Find where the given text appears and provide that cell's center as (x, y) coordinate. 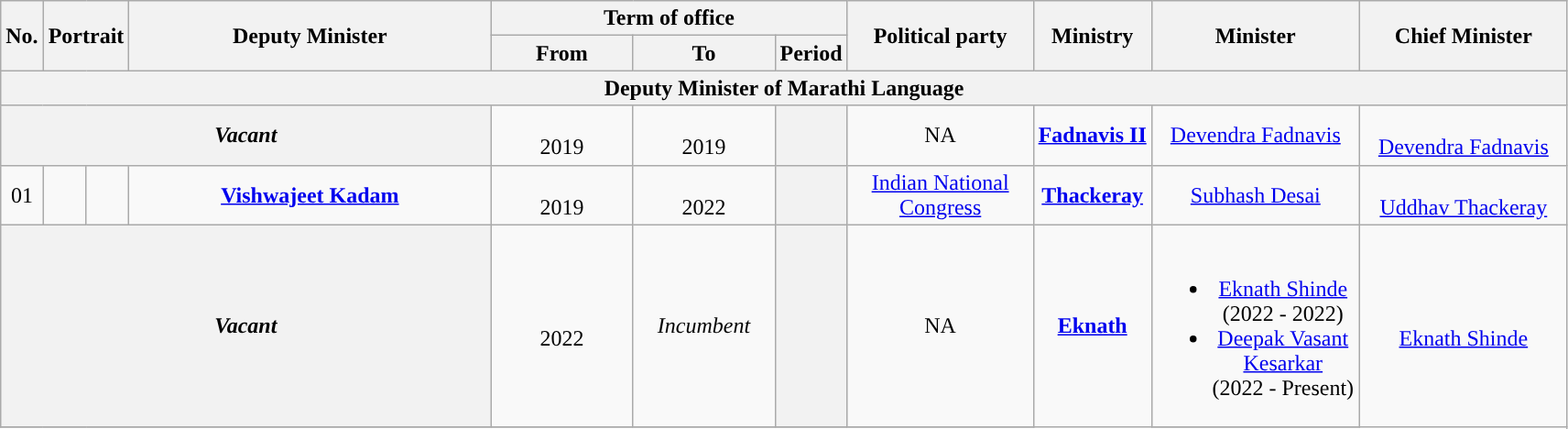
Eknath Shinde(2022 - 2022)Deepak Vasant Kesarkar (2022 - Present) (1255, 326)
Subhash Desai (1255, 194)
Uddhav Thackeray (1464, 194)
Term of office (669, 18)
Period (811, 53)
Incumbent (703, 326)
No. (22, 36)
01 (22, 194)
Thackeray (1092, 194)
Indian National Congress (940, 194)
Deputy Minister of Marathi Language (784, 88)
Vishwajeet Kadam (310, 194)
Political party (940, 36)
Eknath (1092, 326)
Minister (1255, 36)
Portrait (86, 36)
To (703, 53)
Ministry (1092, 36)
Chief Minister (1464, 36)
Eknath Shinde (1464, 326)
From (562, 53)
Fadnavis II (1092, 136)
Deputy Minister (310, 36)
